From the cell containing the given text, extract its center point as (X, Y) coordinate. 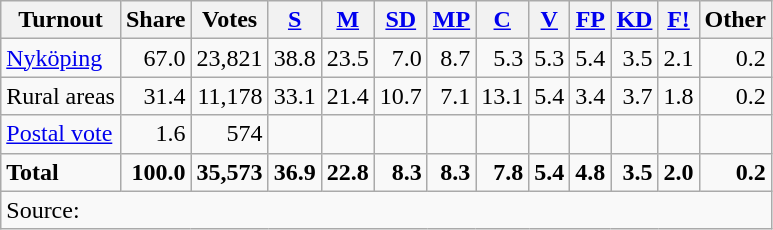
11,178 (230, 96)
7.1 (451, 96)
38.8 (294, 58)
FP (590, 20)
M (348, 20)
22.8 (348, 172)
Share (156, 20)
Nyköping (61, 58)
100.0 (156, 172)
KD (634, 20)
Source: (386, 210)
1.8 (678, 96)
13.1 (502, 96)
Votes (230, 20)
10.7 (400, 96)
8.7 (451, 58)
Rural areas (61, 96)
MP (451, 20)
2.1 (678, 58)
33.1 (294, 96)
SD (400, 20)
S (294, 20)
574 (230, 134)
1.6 (156, 134)
35,573 (230, 172)
23,821 (230, 58)
3.7 (634, 96)
3.4 (590, 96)
36.9 (294, 172)
F! (678, 20)
4.8 (590, 172)
Turnout (61, 20)
Postal vote (61, 134)
Total (61, 172)
Other (735, 20)
C (502, 20)
67.0 (156, 58)
31.4 (156, 96)
21.4 (348, 96)
7.0 (400, 58)
7.8 (502, 172)
V (550, 20)
2.0 (678, 172)
23.5 (348, 58)
